Scan for the cell matching the given text and deliver its (X, Y) coordinate at center. 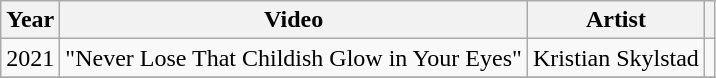
Year (30, 20)
"Never Lose That Childish Glow in Your Eyes" (294, 58)
2021 (30, 58)
Kristian Skylstad (616, 58)
Video (294, 20)
Artist (616, 20)
